Return the (x, y) coordinate for the center point of the cell that contains the specified text.  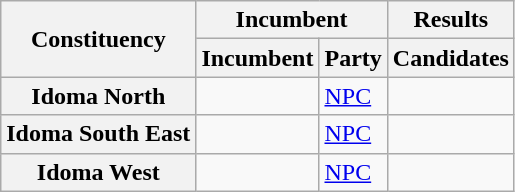
Idoma North (98, 96)
Idoma South East (98, 134)
Idoma West (98, 172)
Candidates (450, 58)
Results (450, 20)
Constituency (98, 39)
Party (353, 58)
